From the cell containing the given text, extract its center point as (X, Y) coordinate. 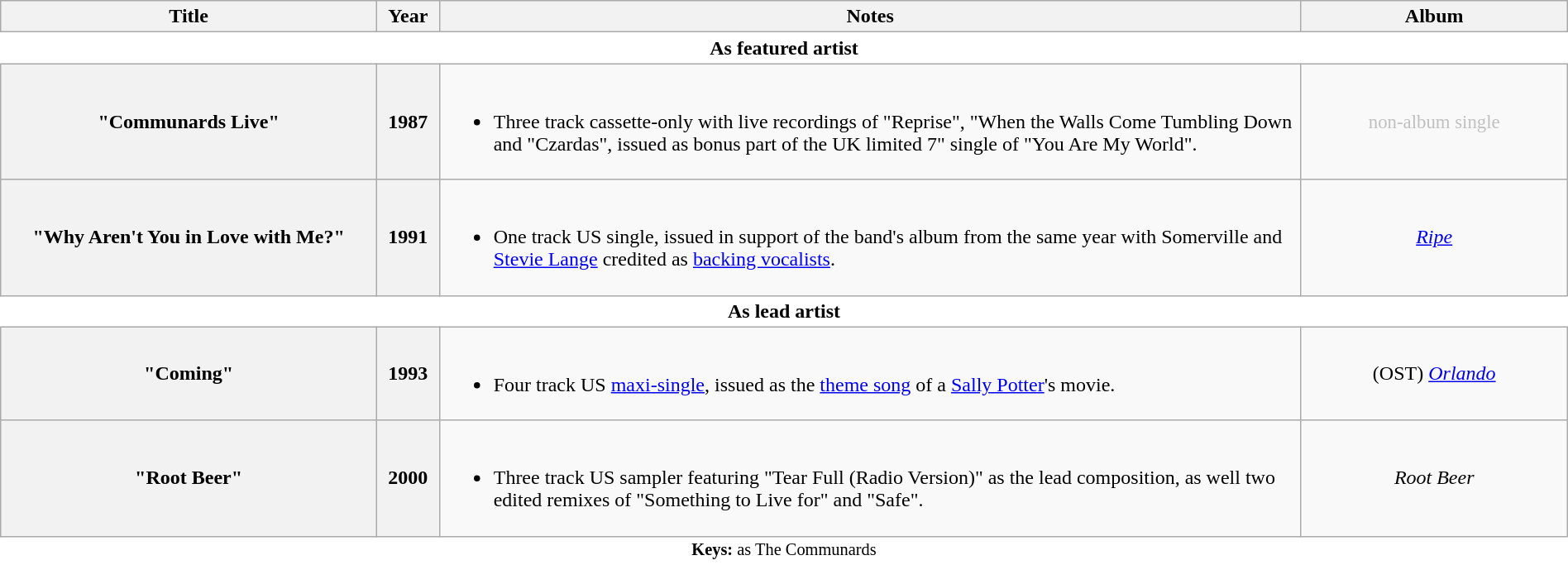
Keys: as The Communards (784, 550)
As featured artist (784, 48)
2000 (408, 478)
non-album single (1434, 122)
One track US single, issued in support of the band's album from the same year with Somerville and Stevie Lange credited as backing vocalists. (870, 237)
As lead artist (784, 311)
Notes (870, 17)
1991 (408, 237)
Root Beer (1434, 478)
Four track US maxi-single, issued as the theme song of a Sally Potter's movie. (870, 374)
1993 (408, 374)
Album (1434, 17)
"Communards Live" (189, 122)
Year (408, 17)
Title (189, 17)
"Coming" (189, 374)
"Why Aren't You in Love with Me?" (189, 237)
Ripe (1434, 237)
(OST) Orlando (1434, 374)
1987 (408, 122)
"Root Beer" (189, 478)
